Return (x, y) of the center of cell containing provided text 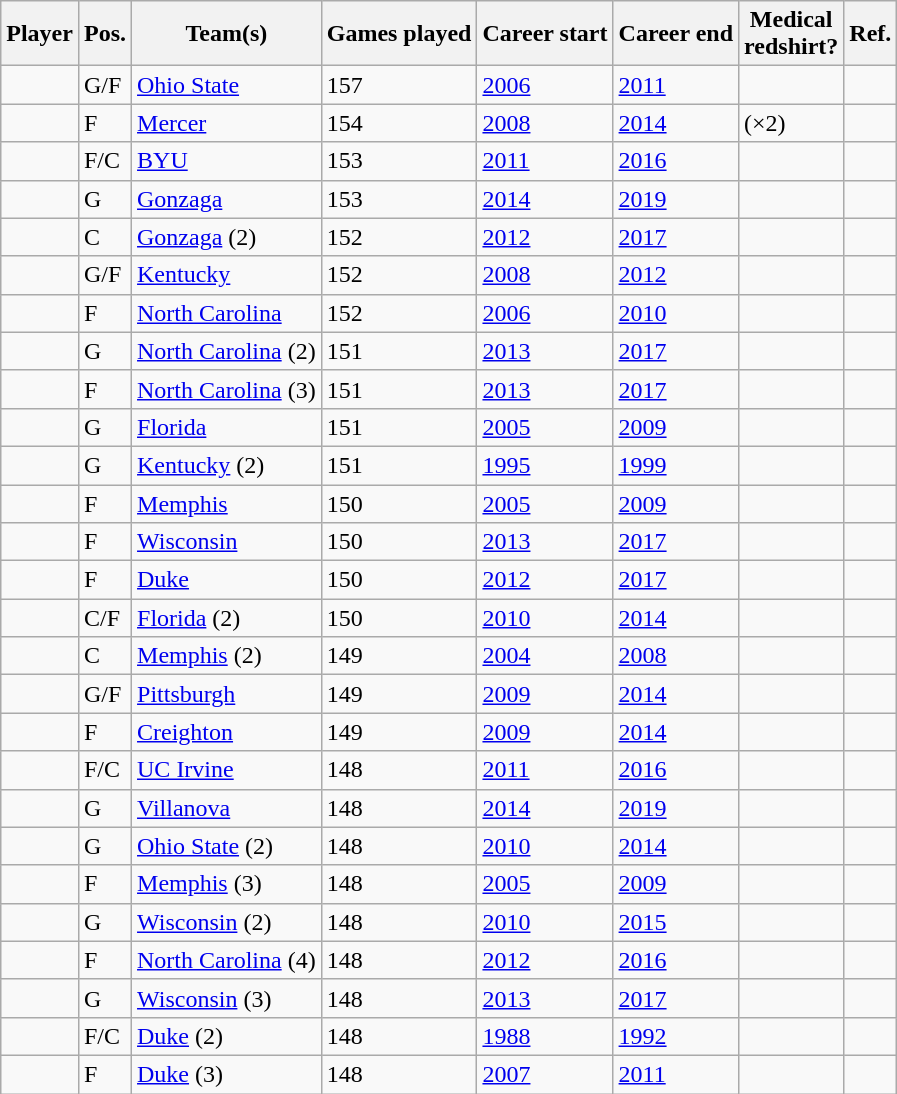
1992 (676, 1036)
1988 (545, 1036)
C/F (104, 618)
North Carolina (3) (227, 389)
Duke (227, 580)
2007 (545, 1074)
BYU (227, 161)
Gonzaga (2) (227, 237)
North Carolina (2) (227, 351)
Career start (545, 34)
Career end (676, 34)
Kentucky (227, 275)
North Carolina (227, 313)
154 (399, 123)
Ohio State (2) (227, 846)
Memphis (2) (227, 656)
2004 (545, 656)
1995 (545, 465)
Ref. (870, 34)
Games played (399, 34)
2015 (676, 922)
North Carolina (4) (227, 960)
Pittsburgh (227, 694)
Florida (2) (227, 618)
(×2) (792, 123)
Ohio State (227, 85)
Pos. (104, 34)
Player (40, 34)
Team(s) (227, 34)
Wisconsin (227, 542)
Kentucky (2) (227, 465)
Villanova (227, 808)
UC Irvine (227, 770)
Creighton (227, 732)
Florida (227, 427)
Memphis (227, 503)
Memphis (3) (227, 884)
Wisconsin (2) (227, 922)
Duke (3) (227, 1074)
1999 (676, 465)
Medicalredshirt? (792, 34)
Wisconsin (3) (227, 998)
Mercer (227, 123)
157 (399, 85)
Gonzaga (227, 199)
Duke (2) (227, 1036)
